For the text-containing cell, return its midpoint in (X, Y) coordinate format. 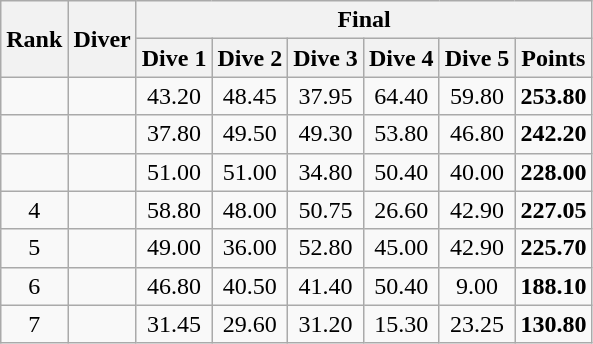
7 (34, 324)
37.95 (326, 96)
5 (34, 248)
26.60 (401, 210)
29.60 (250, 324)
59.80 (477, 96)
15.30 (401, 324)
130.80 (554, 324)
Dive 5 (477, 58)
31.45 (174, 324)
23.25 (477, 324)
36.00 (250, 248)
242.20 (554, 134)
253.80 (554, 96)
Dive 2 (250, 58)
49.50 (250, 134)
Final (364, 20)
225.70 (554, 248)
48.45 (250, 96)
53.80 (401, 134)
Dive 3 (326, 58)
228.00 (554, 172)
34.80 (326, 172)
Dive 4 (401, 58)
Rank (34, 39)
52.80 (326, 248)
4 (34, 210)
40.00 (477, 172)
227.05 (554, 210)
50.75 (326, 210)
45.00 (401, 248)
48.00 (250, 210)
58.80 (174, 210)
188.10 (554, 286)
Diver (102, 39)
41.40 (326, 286)
6 (34, 286)
37.80 (174, 134)
43.20 (174, 96)
49.30 (326, 134)
31.20 (326, 324)
64.40 (401, 96)
Points (554, 58)
40.50 (250, 286)
9.00 (477, 286)
Dive 1 (174, 58)
49.00 (174, 248)
